Find where the given text appears and provide that cell's center as (X, Y) coordinate. 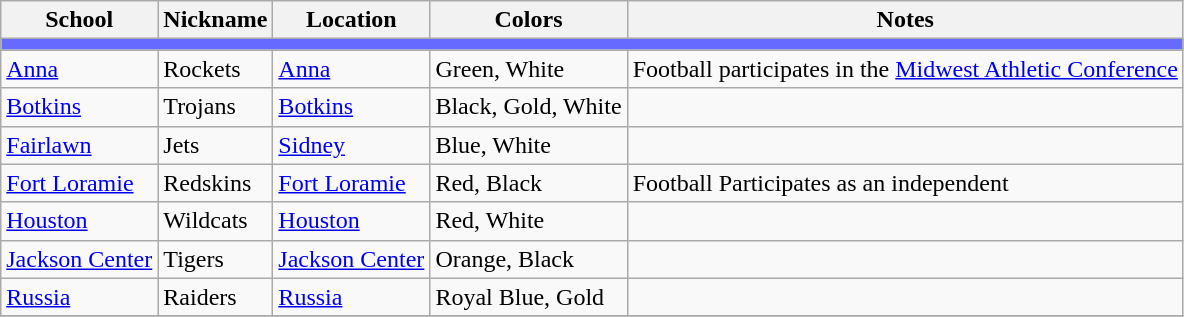
Jets (216, 145)
Rockets (216, 69)
Red, Black (528, 183)
Raiders (216, 297)
Colors (528, 20)
Nickname (216, 20)
Football participates in the Midwest Athletic Conference (905, 69)
Trojans (216, 107)
Black, Gold, White (528, 107)
Tigers (216, 259)
Location (352, 20)
Red, White (528, 221)
Green, White (528, 69)
Royal Blue, Gold (528, 297)
Fairlawn (80, 145)
Blue, White (528, 145)
Notes (905, 20)
School (80, 20)
Redskins (216, 183)
Wildcats (216, 221)
Orange, Black (528, 259)
Football Participates as an independent (905, 183)
Sidney (352, 145)
